Return the (X, Y) coordinate for the center point of the cell that contains the specified text.  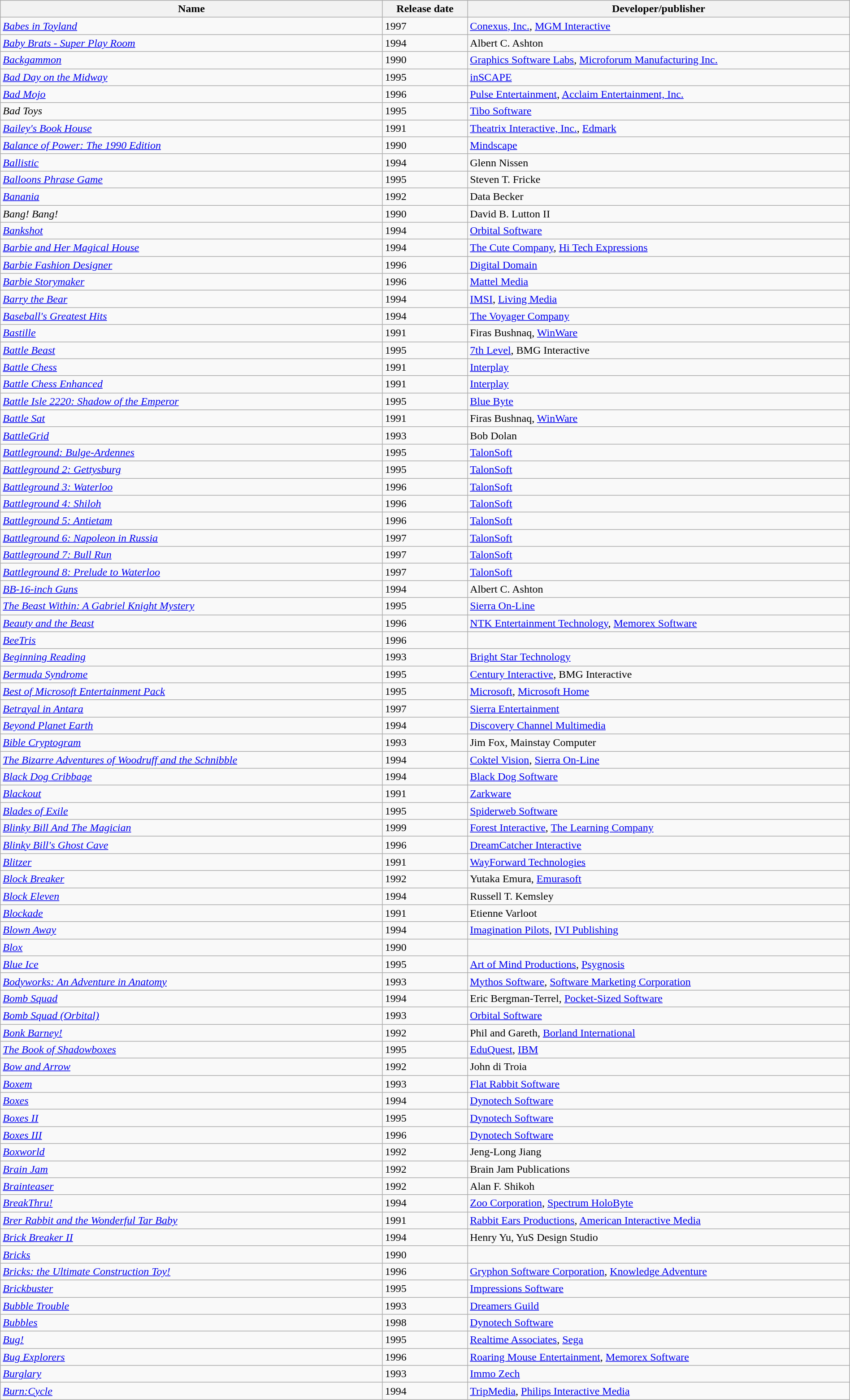
Battleground 8: Prelude to Waterloo (192, 572)
Bermuda Syndrome (192, 674)
Bug Explorers (192, 1357)
Developer/publisher (659, 9)
Best of Microsoft Entertainment Pack (192, 691)
Beginning Reading (192, 657)
Blinky Bill And The Magician (192, 828)
Tibo Software (659, 111)
BB-16-inch Guns (192, 589)
David B. Lutton II (659, 214)
Black Dog Software (659, 777)
Battleground 4: Shiloh (192, 504)
Battle Chess Enhanced (192, 384)
Pulse Entertainment, Acclaim Entertainment, Inc. (659, 94)
Bad Mojo (192, 94)
Blackout (192, 794)
Dreamers Guild (659, 1306)
Bailey's Book House (192, 128)
IMSI, Living Media (659, 299)
Battle Sat (192, 418)
Block Eleven (192, 896)
Art of Mind Productions, Psygnosis (659, 964)
The Bizarre Adventures of Woodruff and the Schnibble (192, 760)
BeeTris (192, 640)
Mattel Media (659, 282)
Battleground 2: Gettysburg (192, 469)
Black Dog Cribbage (192, 777)
Rabbit Ears Productions, American Interactive Media (659, 1220)
Battle Isle 2220: Shadow of the Emperor (192, 401)
Jeng-Long Jiang (659, 1152)
Gryphon Software Corporation, Knowledge Adventure (659, 1271)
Alan F. Shikoh (659, 1186)
The Voyager Company (659, 316)
Battle Beast (192, 350)
Battleground: Bulge-Ardennes (192, 452)
Barbie Storymaker (192, 282)
Bricks: the Ultimate Construction Toy! (192, 1271)
DreamCatcher Interactive (659, 845)
Baby Brats - Super Play Room (192, 43)
Blitzer (192, 862)
Bastille (192, 333)
Brick Breaker II (192, 1237)
Sierra Entertainment (659, 708)
BattleGrid (192, 435)
Conexus, Inc., MGM Interactive (659, 26)
EduQuest, IBM (659, 1050)
Battleground 6: Napoleon in Russia (192, 538)
Blockade (192, 913)
Betrayal in Antara (192, 708)
Yutaka Emura, Emurasoft (659, 879)
Brain Jam (192, 1169)
Glenn Nissen (659, 162)
Bug! (192, 1340)
Discovery Channel Multimedia (659, 725)
Bodyworks: An Adventure in Anatomy (192, 981)
Impressions Software (659, 1288)
Brer Rabbit and the Wonderful Tar Baby (192, 1220)
Henry Yu, YuS Design Studio (659, 1237)
The Book of Shadowboxes (192, 1050)
Realtime Associates, Sega (659, 1340)
1999 (425, 828)
Zarkware (659, 794)
Balance of Power: The 1990 Edition (192, 145)
Bad Day on the Midway (192, 77)
Blades of Exile (192, 811)
Microsoft, Microsoft Home (659, 691)
Barbie Fashion Designer (192, 265)
Boxworld (192, 1152)
Boxem (192, 1084)
Barry the Bear (192, 299)
Release date (425, 9)
Forest Interactive, The Learning Company (659, 828)
Spiderweb Software (659, 811)
Coktel Vision, Sierra On-Line (659, 760)
Bonk Barney! (192, 1032)
Roaring Mouse Entertainment, Memorex Software (659, 1357)
Ballistic (192, 162)
Brickbuster (192, 1288)
BreakThru! (192, 1203)
Balloons Phrase Game (192, 179)
Beauty and the Beast (192, 623)
Block Breaker (192, 879)
Mythos Software, Software Marketing Corporation (659, 981)
Graphics Software Labs, Microforum Manufacturing Inc. (659, 60)
Burn:Cycle (192, 1391)
Steven T. Fricke (659, 179)
Babes in Toyland (192, 26)
Theatrix Interactive, Inc., Edmark (659, 128)
Bubbles (192, 1323)
Beyond Planet Earth (192, 725)
Bow and Arrow (192, 1067)
Bankshot (192, 231)
NTK Entertainment Technology, Memorex Software (659, 623)
Flat Rabbit Software (659, 1084)
Blox (192, 947)
John di Troia (659, 1067)
Battleground 5: Antietam (192, 521)
Name (192, 9)
Baseball's Greatest Hits (192, 316)
Bob Dolan (659, 435)
Data Becker (659, 196)
Brainteaser (192, 1186)
The Cute Company, Hi Tech Expressions (659, 248)
Bible Cryptogram (192, 742)
Bad Toys (192, 111)
Backgammon (192, 60)
Mindscape (659, 145)
Banania (192, 196)
Blown Away (192, 930)
Eric Bergman-Terrel, Pocket-Sized Software (659, 998)
TripMedia, Philips Interactive Media (659, 1391)
Bomb Squad (Orbital) (192, 1015)
inSCAPE (659, 77)
Imagination Pilots, IVI Publishing (659, 930)
Barbie and Her Magical House (192, 248)
7th Level, BMG Interactive (659, 350)
Blue Byte (659, 401)
The Beast Within: A Gabriel Knight Mystery (192, 606)
Sierra On-Line (659, 606)
Battleground 3: Waterloo (192, 486)
Bricks (192, 1254)
1998 (425, 1323)
Bang! Bang! (192, 214)
Bubble Trouble (192, 1306)
Boxes (192, 1101)
Brain Jam Publications (659, 1169)
Blue Ice (192, 964)
Phil and Gareth, Borland International (659, 1032)
Boxes III (192, 1135)
Digital Domain (659, 265)
WayForward Technologies (659, 862)
Immo Zech (659, 1374)
Etienne Varloot (659, 913)
Boxes II (192, 1118)
Jim Fox, Mainstay Computer (659, 742)
Battle Chess (192, 367)
Century Interactive, BMG Interactive (659, 674)
Bomb Squad (192, 998)
Russell T. Kemsley (659, 896)
Battleground 7: Bull Run (192, 555)
Blinky Bill's Ghost Cave (192, 845)
Burglary (192, 1374)
Zoo Corporation, Spectrum HoloByte (659, 1203)
Bright Star Technology (659, 657)
